For the text-containing cell, return its midpoint in [x, y] coordinate format. 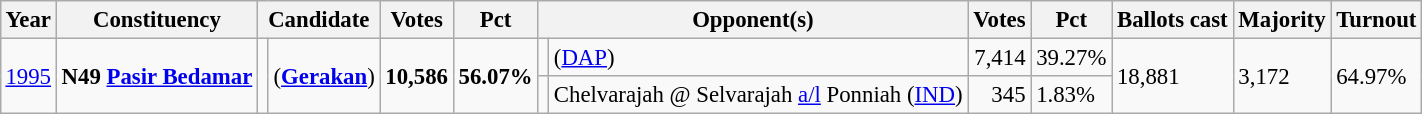
(DAP) [758, 57]
Candidate [319, 20]
Opponent(s) [753, 20]
3,172 [1282, 76]
Turnout [1376, 20]
1995 [28, 76]
Constituency [156, 20]
Ballots cast [1172, 20]
Chelvarajah @ Selvarajah a/l Ponniah (IND) [758, 95]
10,586 [416, 76]
1.83% [1072, 95]
Majority [1282, 20]
18,881 [1172, 76]
345 [1000, 95]
7,414 [1000, 57]
(Gerakan) [324, 76]
Year [28, 20]
N49 Pasir Bedamar [156, 76]
56.07% [496, 76]
39.27% [1072, 57]
64.97% [1376, 76]
